Output the (X, Y) coordinate of the center of the cell containing the given text.  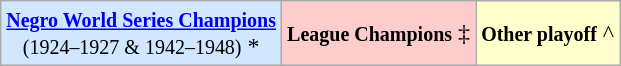
Negro World Series Champions(1924–1927 & 1942–1948) * (142, 34)
League Champions ‡ (379, 34)
Other playoff ^ (548, 34)
